Search for the cell housing the specified text and yield its [X, Y] center coordinate. 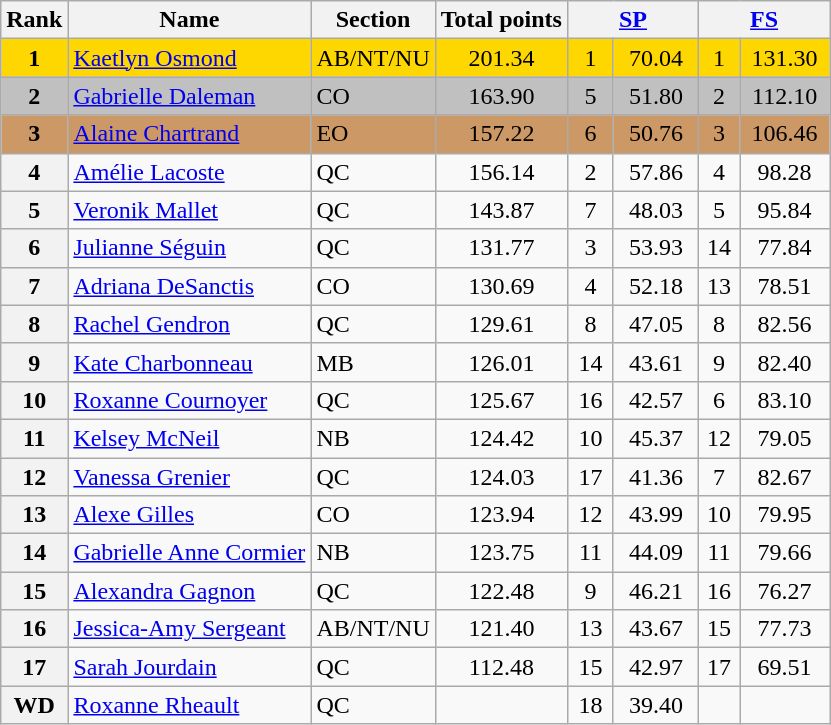
106.46 [785, 134]
Roxanne Rheault [190, 705]
48.03 [656, 210]
Vanessa Grenier [190, 477]
Kate Charbonneau [190, 362]
124.42 [501, 438]
112.48 [501, 667]
79.05 [785, 438]
Total points [501, 20]
43.61 [656, 362]
83.10 [785, 400]
Name [190, 20]
43.99 [656, 515]
78.51 [785, 286]
82.56 [785, 324]
126.01 [501, 362]
Sarah Jourdain [190, 667]
201.34 [501, 58]
129.61 [501, 324]
95.84 [785, 210]
77.73 [785, 629]
43.67 [656, 629]
76.27 [785, 591]
69.51 [785, 667]
123.75 [501, 553]
Veronik Mallet [190, 210]
82.67 [785, 477]
WD [34, 705]
156.14 [501, 172]
131.30 [785, 58]
42.97 [656, 667]
131.77 [501, 248]
MB [373, 362]
39.40 [656, 705]
121.40 [501, 629]
Rachel Gendron [190, 324]
57.86 [656, 172]
Rank [34, 20]
51.80 [656, 96]
Adriana DeSanctis [190, 286]
FS [764, 20]
124.03 [501, 477]
Alexe Gilles [190, 515]
143.87 [501, 210]
125.67 [501, 400]
Gabrielle Daleman [190, 96]
Amélie Lacoste [190, 172]
18 [590, 705]
41.36 [656, 477]
77.84 [785, 248]
42.57 [656, 400]
Kaetlyn Osmond [190, 58]
Julianne Séguin [190, 248]
112.10 [785, 96]
70.04 [656, 58]
Kelsey McNeil [190, 438]
157.22 [501, 134]
79.95 [785, 515]
79.66 [785, 553]
123.94 [501, 515]
52.18 [656, 286]
Roxanne Cournoyer [190, 400]
47.05 [656, 324]
Gabrielle Anne Cormier [190, 553]
82.40 [785, 362]
98.28 [785, 172]
53.93 [656, 248]
44.09 [656, 553]
EO [373, 134]
122.48 [501, 591]
163.90 [501, 96]
Jessica-Amy Sergeant [190, 629]
46.21 [656, 591]
SP [632, 20]
130.69 [501, 286]
Alexandra Gagnon [190, 591]
45.37 [656, 438]
Alaine Chartrand [190, 134]
Section [373, 20]
50.76 [656, 134]
